Extract the (x, y) coordinate from the center of the cell holding the provided text.  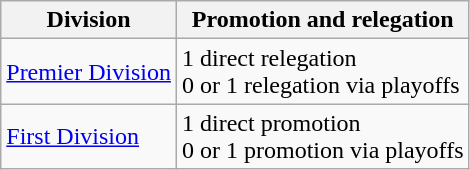
1 direct relegation0 or 1 relegation via playoffs (322, 72)
First Division (89, 136)
Division (89, 20)
1 direct promotion0 or 1 promotion via playoffs (322, 136)
Promotion and relegation (322, 20)
Premier Division (89, 72)
